Search for the cell housing the specified text and yield its [x, y] center coordinate. 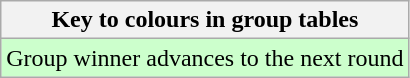
Group winner advances to the next round [205, 58]
Key to colours in group tables [205, 20]
